Output the (x, y) coordinate of the center of the cell containing the given text.  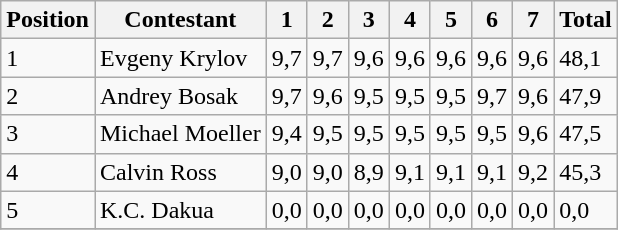
Calvin Ross (180, 172)
Position (48, 20)
9,2 (534, 172)
Evgeny Krylov (180, 58)
47,5 (586, 134)
48,1 (586, 58)
Contestant (180, 20)
8,9 (368, 172)
Michael Moeller (180, 134)
9,4 (286, 134)
7 (534, 20)
K.C. Dakua (180, 210)
Total (586, 20)
6 (492, 20)
47,9 (586, 96)
45,3 (586, 172)
Andrey Bosak (180, 96)
